Search for the cell housing the specified text and yield its (x, y) center coordinate. 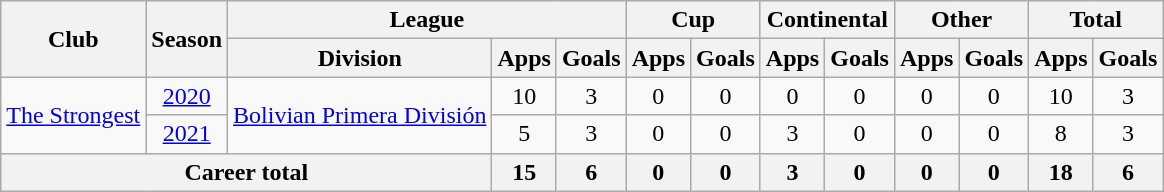
Career total (246, 172)
2021 (187, 134)
Continental (827, 20)
Season (187, 39)
Total (1096, 20)
Other (961, 20)
The Strongest (74, 115)
5 (524, 134)
Division (360, 58)
15 (524, 172)
League (428, 20)
Club (74, 39)
8 (1061, 134)
18 (1061, 172)
2020 (187, 96)
Cup (693, 20)
Bolivian Primera División (360, 115)
